Identify which cell holds the provided text, then report its (x, y) central coordinate. 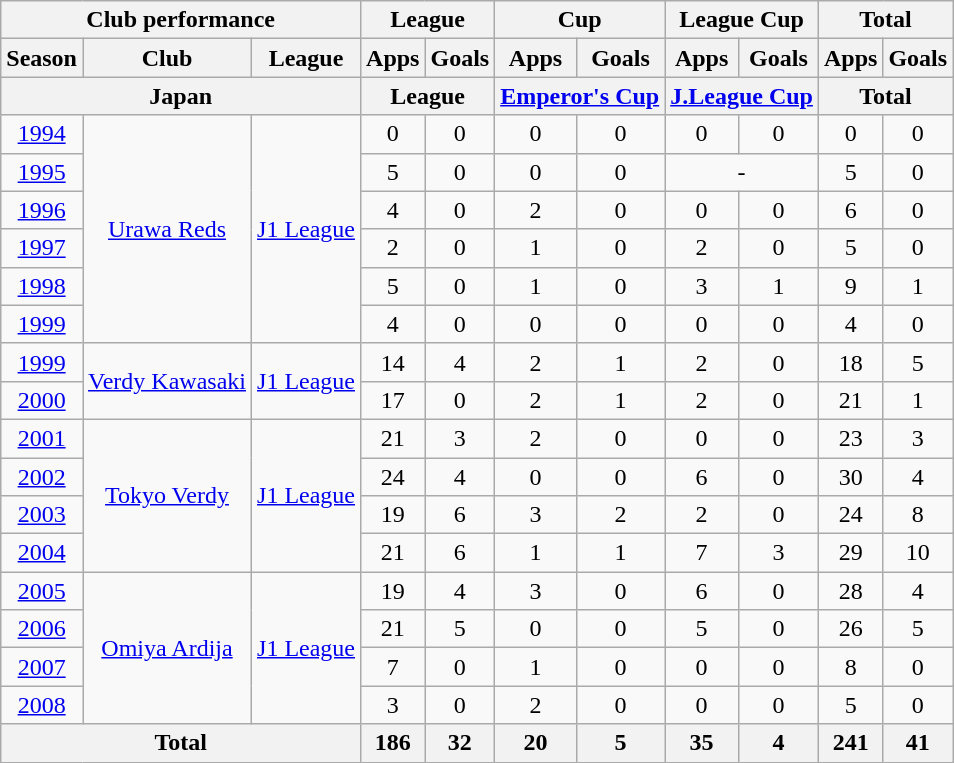
1995 (42, 172)
2004 (42, 553)
14 (393, 362)
30 (850, 477)
2006 (42, 629)
26 (850, 629)
2001 (42, 438)
23 (850, 438)
J.League Cup (742, 96)
2003 (42, 515)
28 (850, 591)
Verdy Kawasaki (166, 381)
League Cup (742, 20)
10 (918, 553)
35 (702, 743)
Japan (181, 96)
Season (42, 58)
1996 (42, 210)
41 (918, 743)
Urawa Reds (166, 229)
2002 (42, 477)
Tokyo Verdy (166, 495)
Cup (580, 20)
17 (393, 400)
1997 (42, 248)
Omiya Ardija (166, 648)
9 (850, 286)
186 (393, 743)
Club performance (181, 20)
241 (850, 743)
2008 (42, 705)
Emperor's Cup (580, 96)
32 (460, 743)
2000 (42, 400)
2007 (42, 667)
18 (850, 362)
20 (536, 743)
1994 (42, 134)
1998 (42, 286)
- (742, 172)
2005 (42, 591)
Club (166, 58)
29 (850, 553)
